Return the (X, Y) coordinate for the center point of the cell that contains the specified text.  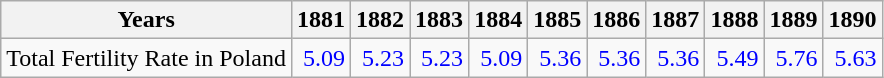
1889 (794, 20)
1881 (320, 20)
5.76 (794, 58)
1884 (498, 20)
1883 (440, 20)
5.49 (734, 58)
1882 (380, 20)
1886 (616, 20)
Years (146, 20)
Total Fertility Rate in Poland (146, 58)
1885 (558, 20)
1887 (676, 20)
1890 (852, 20)
1888 (734, 20)
5.63 (852, 58)
